Search for the cell housing the specified text and yield its [X, Y] center coordinate. 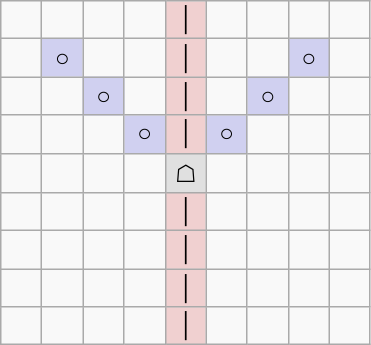
☖ [186, 173]
